Identify which cell holds the provided text, then report its (x, y) central coordinate. 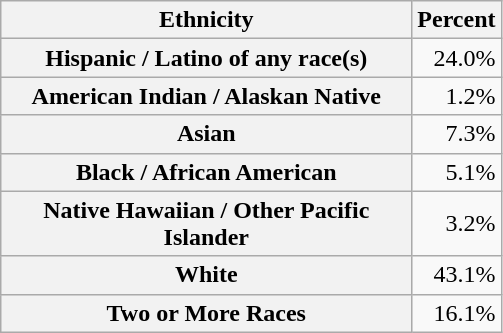
Native Hawaiian / Other Pacific Islander (206, 224)
7.3% (456, 134)
1.2% (456, 96)
24.0% (456, 58)
Black / African American (206, 172)
3.2% (456, 224)
White (206, 275)
43.1% (456, 275)
Two or More Races (206, 313)
5.1% (456, 172)
Hispanic / Latino of any race(s) (206, 58)
Ethnicity (206, 20)
Percent (456, 20)
16.1% (456, 313)
American Indian / Alaskan Native (206, 96)
Asian (206, 134)
